Output the (x, y) coordinate of the center of the cell containing the given text.  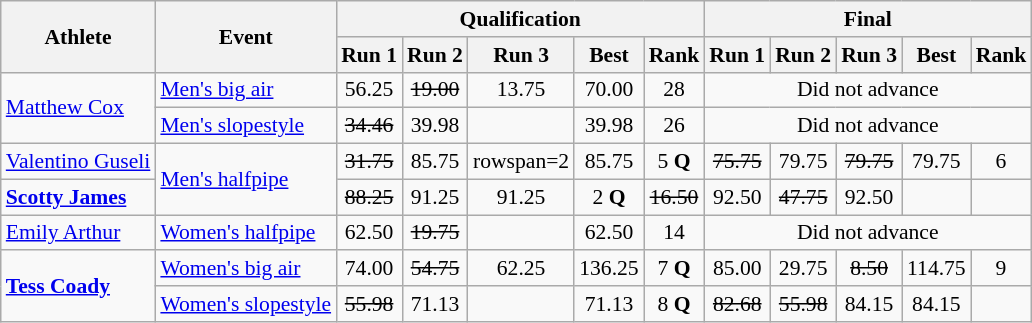
5 Q (674, 162)
74.00 (369, 269)
Tess Coady (78, 286)
7 Q (674, 269)
34.46 (369, 126)
Matthew Cox (78, 108)
Men's slopestyle (246, 126)
13.75 (521, 90)
8.50 (869, 269)
Qualification (520, 19)
29.75 (803, 269)
8 Q (674, 304)
14 (674, 233)
Final (868, 19)
56.25 (369, 90)
136.25 (608, 269)
114.75 (936, 269)
16.50 (674, 197)
Men's halfpipe (246, 180)
31.75 (369, 162)
Emily Arthur (78, 233)
62.25 (521, 269)
26 (674, 126)
54.75 (435, 269)
Athlete (78, 36)
rowspan=2 (521, 162)
2 Q (608, 197)
75.75 (737, 162)
Women's slopestyle (246, 304)
70.00 (608, 90)
19.75 (435, 233)
Valentino Guseli (78, 162)
Event (246, 36)
88.25 (369, 197)
Men's big air (246, 90)
85.00 (737, 269)
82.68 (737, 304)
Women's big air (246, 269)
19.00 (435, 90)
47.75 (803, 197)
Women's halfpipe (246, 233)
9 (1002, 269)
Scotty James (78, 197)
6 (1002, 162)
28 (674, 90)
